Pinpoint the cell where the given text exists, returning its [X, Y] midpoint coordinate. 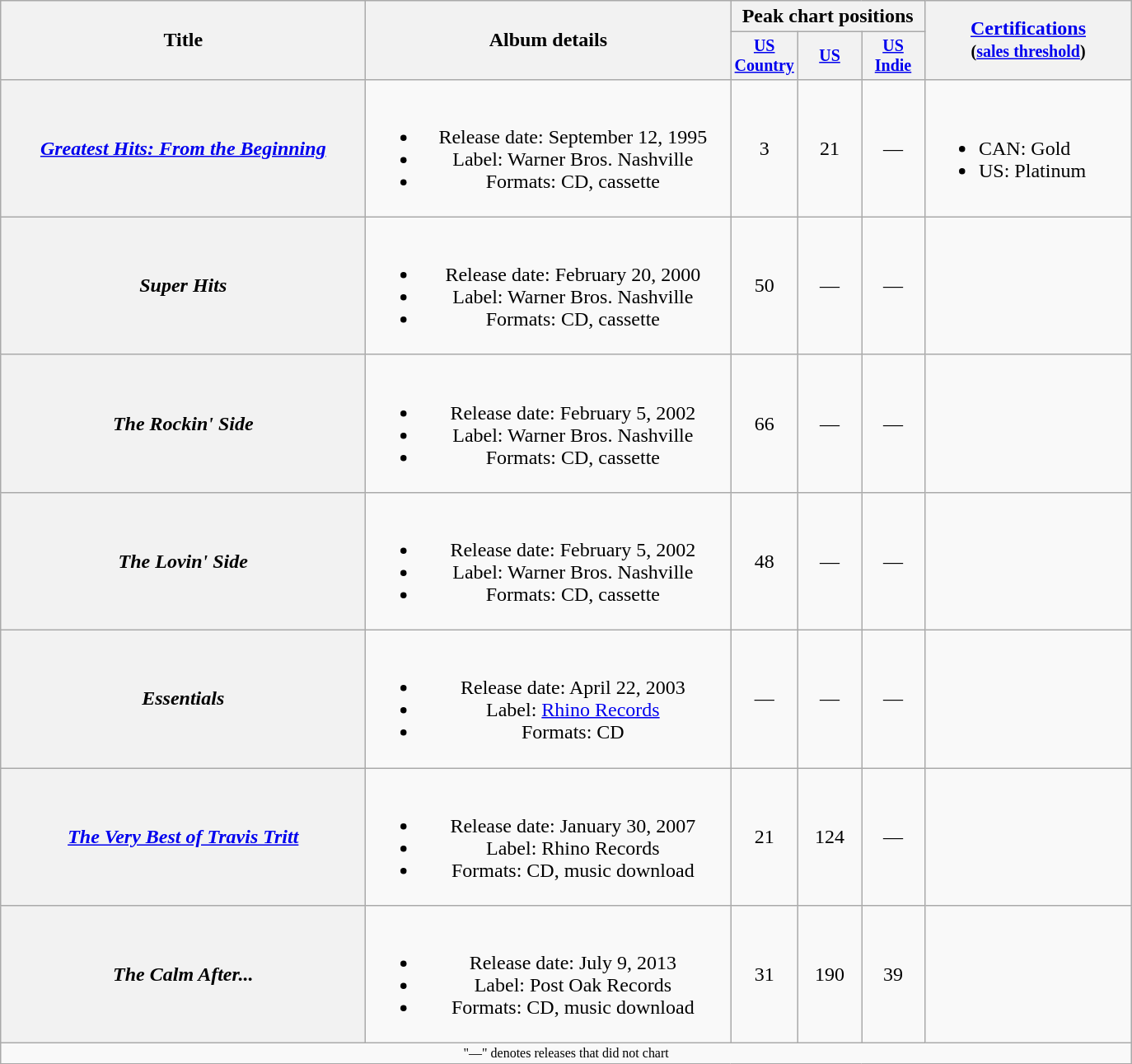
Essentials [183, 699]
CAN: GoldUS: Platinum [1028, 148]
50 [765, 285]
The Very Best of Travis Tritt [183, 837]
39 [893, 974]
US Country [765, 56]
Peak chart positions [828, 16]
Release date: April 22, 2003Label: Rhino RecordsFormats: CD [549, 699]
Release date: January 30, 2007Label: Rhino RecordsFormats: CD, music download [549, 837]
3 [765, 148]
Album details [549, 40]
31 [765, 974]
48 [765, 560]
Release date: September 12, 1995Label: Warner Bros. NashvilleFormats: CD, cassette [549, 148]
66 [765, 424]
The Lovin' Side [183, 560]
124 [830, 837]
Release date: February 20, 2000Label: Warner Bros. NashvilleFormats: CD, cassette [549, 285]
Greatest Hits: From the Beginning [183, 148]
190 [830, 974]
The Calm After... [183, 974]
"—" denotes releases that did not chart [567, 1053]
Title [183, 40]
Release date: July 9, 2013Label: Post Oak RecordsFormats: CD, music download [549, 974]
Certifications(sales threshold) [1028, 40]
The Rockin' Side [183, 424]
US [830, 56]
USIndie [893, 56]
Super Hits [183, 285]
